Extract the [X, Y] coordinate from the center of the cell holding the provided text.  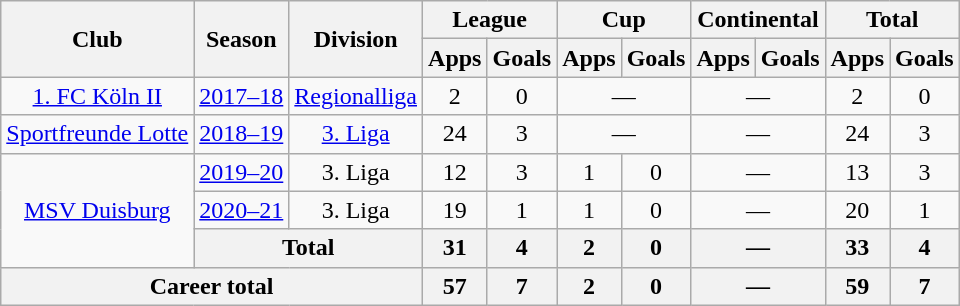
League [490, 20]
1. FC Köln II [98, 96]
Club [98, 39]
2020–21 [242, 210]
20 [857, 210]
2018–19 [242, 134]
2019–20 [242, 172]
MSV Duisburg [98, 210]
Regionalliga [356, 96]
13 [857, 172]
33 [857, 248]
57 [455, 286]
31 [455, 248]
2017–18 [242, 96]
Career total [212, 286]
12 [455, 172]
Sportfreunde Lotte [98, 134]
Season [242, 39]
Cup [624, 20]
Continental [758, 20]
19 [455, 210]
59 [857, 286]
Division [356, 39]
